Extract the [X, Y] coordinate from the center of the cell holding the provided text.  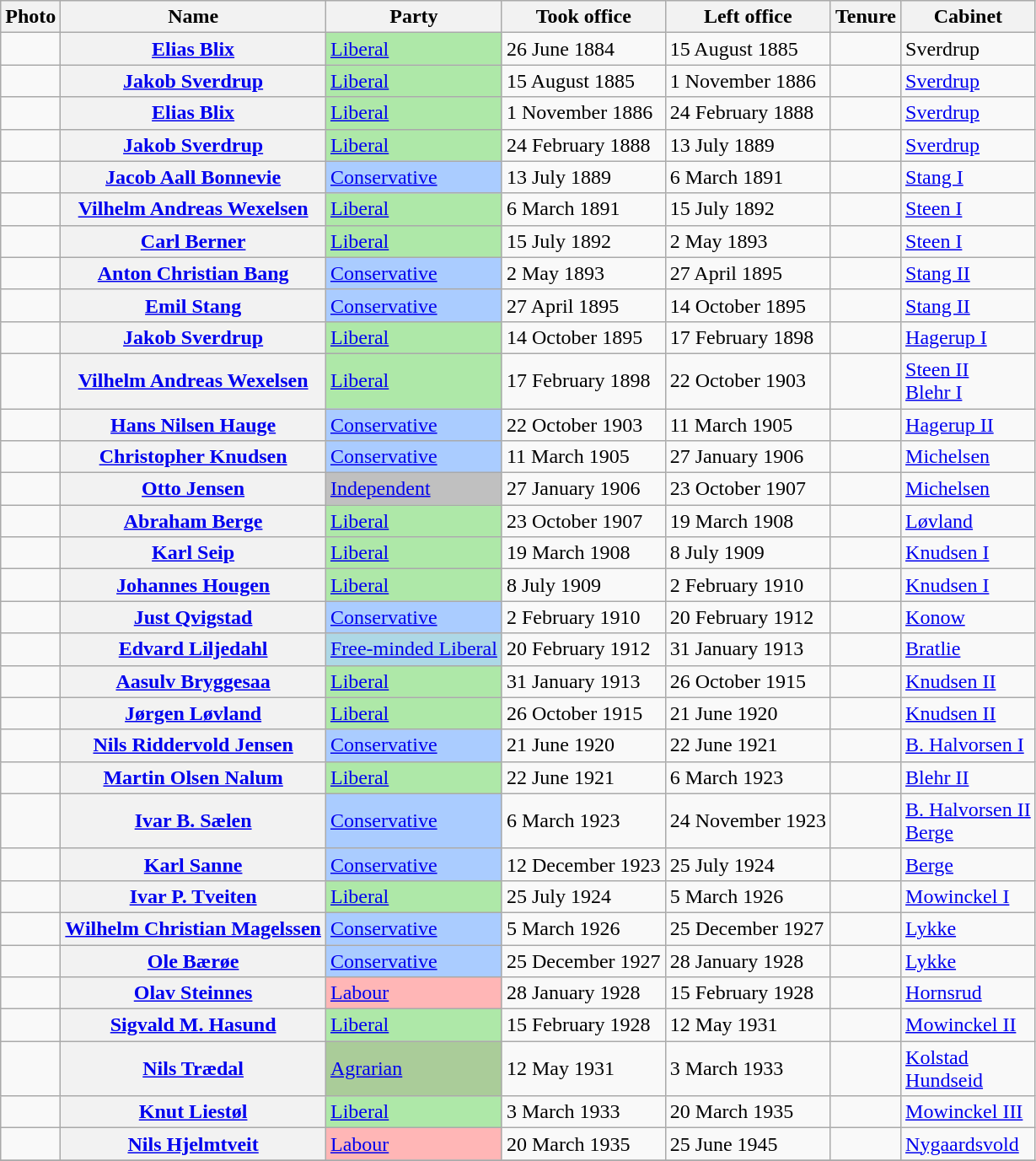
Steen II Blehr I [969, 381]
Photo [30, 17]
Berge [969, 864]
Mowinckel III [969, 1112]
Ole Bærøe [194, 960]
Cabinet [969, 17]
Aasulv Bryggesaa [194, 681]
Independent [413, 489]
Jacob Aall Bonnevie [194, 177]
Ivar B. Sælen [194, 821]
Abraham Berge [194, 521]
Hagerup II [969, 424]
25 June 1945 [748, 1144]
Hagerup I [969, 337]
Jørgen Løvland [194, 713]
Left office [748, 17]
Karl Seip [194, 553]
Otto Jensen [194, 489]
Ivar P. Tveiten [194, 896]
Just Qvigstad [194, 617]
Took office [583, 17]
Tenure [865, 17]
Løvland [969, 521]
Nils Trædal [194, 1069]
B. Halvorsen II Berge [969, 821]
Kolstad Hundseid [969, 1069]
Anton Christian Bang [194, 273]
Carl Berner [194, 241]
Knut Liestøl [194, 1112]
Nygaardsvold [969, 1144]
Stang I [969, 177]
Wilhelm Christian Magelssen [194, 928]
24 November 1923 [748, 821]
Sigvald M. Hasund [194, 1025]
Name [194, 17]
B. Halvorsen I [969, 745]
Free-minded Liberal [413, 649]
Blehr II [969, 777]
Emil Stang [194, 305]
Bratlie [969, 649]
Karl Sanne [194, 864]
Martin Olsen Nalum [194, 777]
Konow [969, 617]
Edvard Liljedahl [194, 649]
Nils Hjelmtveit [194, 1144]
12 December 1923 [583, 864]
Olav Steinnes [194, 993]
Hans Nilsen Hauge [194, 424]
Johannes Hougen [194, 585]
Nils Riddervold Jensen [194, 745]
Hornsrud [969, 993]
Agrarian [413, 1069]
Mowinckel II [969, 1025]
Party [413, 17]
26 June 1884 [583, 49]
Christopher Knudsen [194, 457]
Mowinckel I [969, 896]
